Return (X, Y) of the center of cell containing provided text 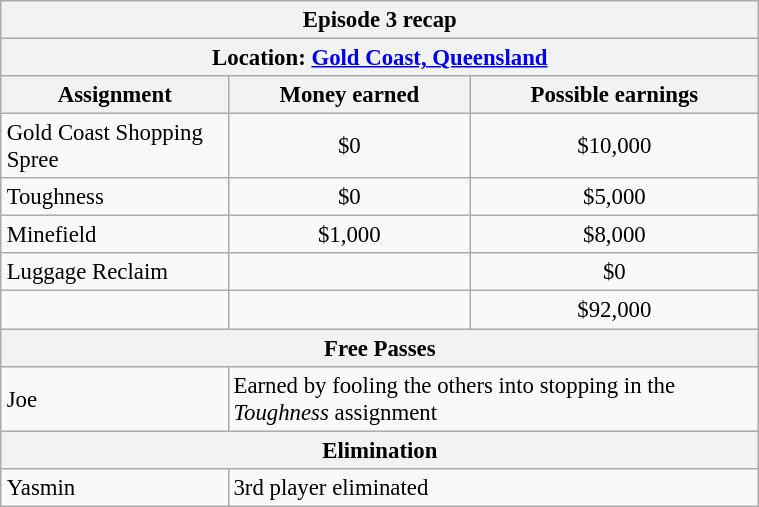
$1,000 (349, 235)
$5,000 (614, 197)
Location: Gold Coast, Queensland (380, 57)
Joe (114, 398)
3rd player eliminated (493, 487)
$8,000 (614, 235)
Assignment (114, 95)
Gold Coast Shopping Spree (114, 146)
$92,000 (614, 310)
Minefield (114, 235)
Episode 3 recap (380, 20)
Yasmin (114, 487)
Money earned (349, 95)
$10,000 (614, 146)
Elimination (380, 450)
Earned by fooling the others into stopping in the Toughness assignment (493, 398)
Luggage Reclaim (114, 272)
Toughness (114, 197)
Possible earnings (614, 95)
Free Passes (380, 347)
